Search for the cell housing the specified text and yield its [x, y] center coordinate. 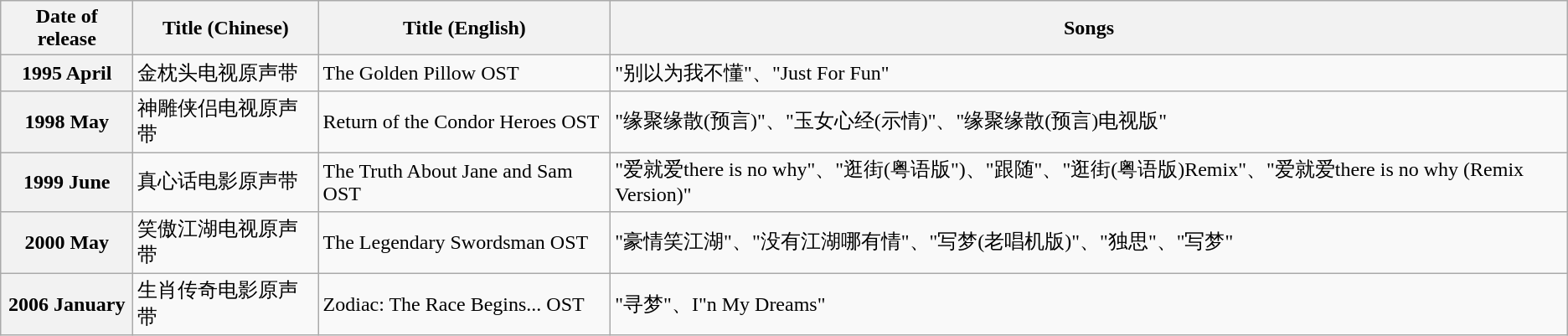
1998 May [67, 121]
Title (Chinese) [226, 28]
"爱就爱there is no why"、"逛街(粤语版")、"跟随"、"逛街(粤语版)Remix"、"爱就爱there is no why (Remix Version)" [1089, 182]
"寻梦"、I"n My Dreams" [1089, 304]
生肖传奇电影原声带 [226, 304]
The Legendary Swordsman OST [464, 242]
金枕头电视原声带 [226, 74]
2006 January [67, 304]
1995 April [67, 74]
The Truth About Jane and Sam OST [464, 182]
Zodiac: The Race Begins... OST [464, 304]
真心话电影原声带 [226, 182]
"豪情笑江湖"、"没有江湖哪有情"、"写梦(老唱机版)"、"独思"、"写梦" [1089, 242]
"缘聚缘散(预言)"、"玉女心经(示情)"、"缘聚缘散(预言)电视版" [1089, 121]
"别以为我不懂"、"Just For Fun" [1089, 74]
神雕侠侣电视原声带 [226, 121]
1999 June [67, 182]
Songs [1089, 28]
2000 May [67, 242]
笑傲江湖电视原声带 [226, 242]
The Golden Pillow OST [464, 74]
Title (English) [464, 28]
Return of the Condor Heroes OST [464, 121]
Date of release [67, 28]
